Search for the cell housing the specified text and yield its [X, Y] center coordinate. 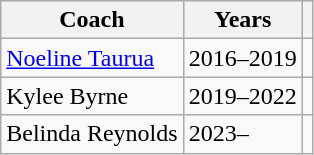
Years [242, 20]
Kylee Byrne [92, 96]
Coach [92, 20]
Belinda Reynolds [92, 134]
2016–2019 [242, 58]
2023– [242, 134]
Noeline Taurua [92, 58]
2019–2022 [242, 96]
